From the cell containing the given text, extract its center point as [X, Y] coordinate. 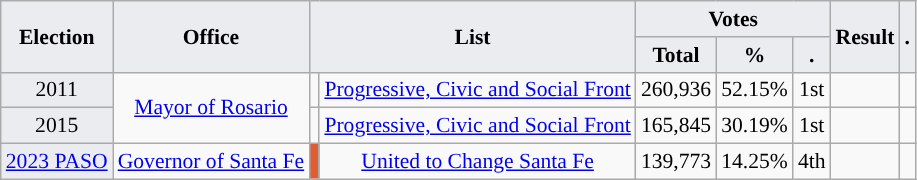
260,936 [676, 90]
List [472, 36]
% [754, 55]
4th [812, 162]
139,773 [676, 162]
United to Change Santa Fe [477, 162]
Result [866, 36]
Office [212, 36]
14.25% [754, 162]
2023 PASO [57, 162]
165,845 [676, 126]
Election [57, 36]
2015 [57, 126]
Governor of Santa Fe [212, 162]
52.15% [754, 90]
Mayor of Rosario [212, 108]
30.19% [754, 126]
Total [676, 55]
2011 [57, 90]
Votes [734, 19]
